Pinpoint the cell where the given text exists, returning its [x, y] midpoint coordinate. 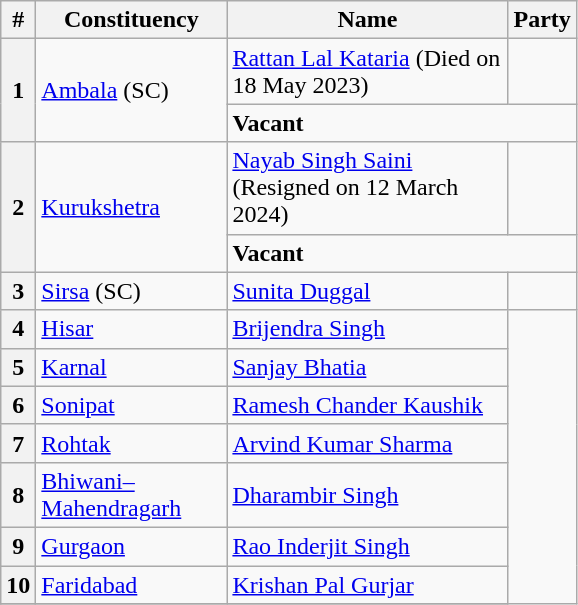
4 [18, 329]
Bhiwani–Mahendragarh [132, 494]
Nayab Singh Saini (Resigned on 12 March 2024) [368, 188]
Krishan Pal Gurjar [368, 585]
10 [18, 585]
Arvind Kumar Sharma [368, 443]
Dharambir Singh [368, 494]
Rohtak [132, 443]
Sirsa (SC) [132, 291]
8 [18, 494]
1 [18, 90]
2 [18, 207]
Kurukshetra [132, 207]
Constituency [132, 20]
Sonipat [132, 405]
5 [18, 367]
6 [18, 405]
Party [542, 20]
Sunita Duggal [368, 291]
Name [368, 20]
Sanjay Bhatia [368, 367]
Hisar [132, 329]
Brijendra Singh [368, 329]
Ambala (SC) [132, 90]
3 [18, 291]
Rattan Lal Kataria (Died on 18 May 2023) [368, 72]
Gurgaon [132, 546]
Karnal [132, 367]
Ramesh Chander Kaushik [368, 405]
Rao Inderjit Singh [368, 546]
7 [18, 443]
9 [18, 546]
Faridabad [132, 585]
# [18, 20]
